Pinpoint the cell where the given text exists, returning its (x, y) midpoint coordinate. 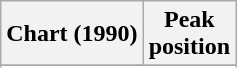
Chart (1990) (72, 34)
Peakposition (189, 34)
